Pinpoint the cell where the given text exists, returning its [X, Y] midpoint coordinate. 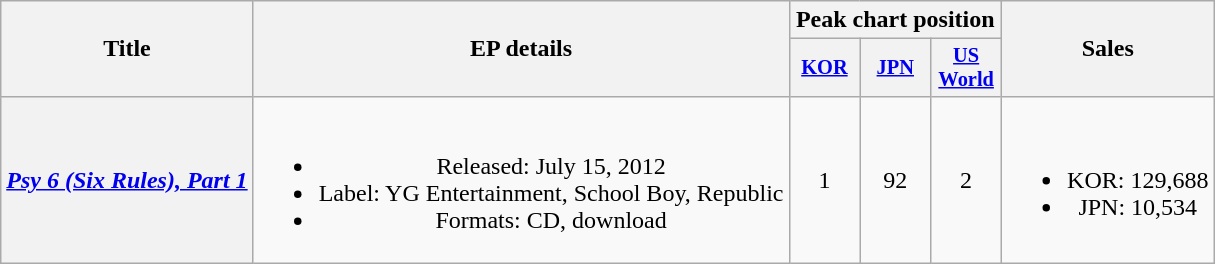
EP details [521, 49]
KOR [824, 68]
JPN [896, 68]
Released: July 15, 2012Label: YG Entertainment, School Boy, RepublicFormats: CD, download [521, 180]
1 [824, 180]
92 [896, 180]
2 [966, 180]
Peak chart position [896, 20]
Title [127, 49]
Psy 6 (Six Rules), Part 1 [127, 180]
US World [966, 68]
KOR: 129,688JPN: 10,534 [1108, 180]
Sales [1108, 49]
